Detect which cell encompasses the target text, then output its [X, Y] center coordinate. 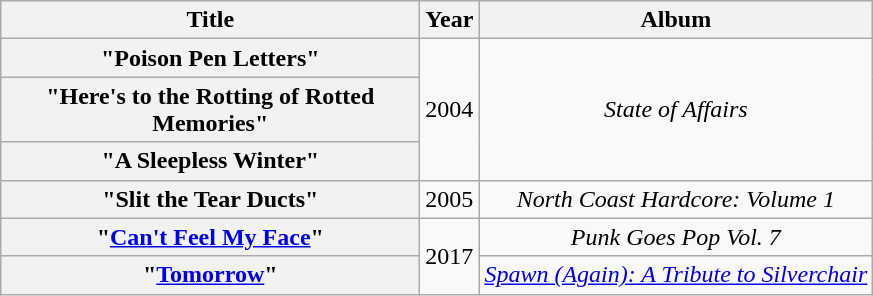
Year [450, 20]
Album [676, 20]
"A Sleepless Winter" [210, 161]
Punk Goes Pop Vol. 7 [676, 237]
"Can't Feel My Face" [210, 237]
2017 [450, 256]
Title [210, 20]
State of Affairs [676, 110]
"Here's to the Rotting of Rotted Memories" [210, 110]
2005 [450, 199]
North Coast Hardcore: Volume 1 [676, 199]
Spawn (Again): A Tribute to Silverchair [676, 275]
2004 [450, 110]
"Tomorrow" [210, 275]
"Poison Pen Letters" [210, 58]
"Slit the Tear Ducts" [210, 199]
